Identify which cell holds the provided text, then report its (X, Y) central coordinate. 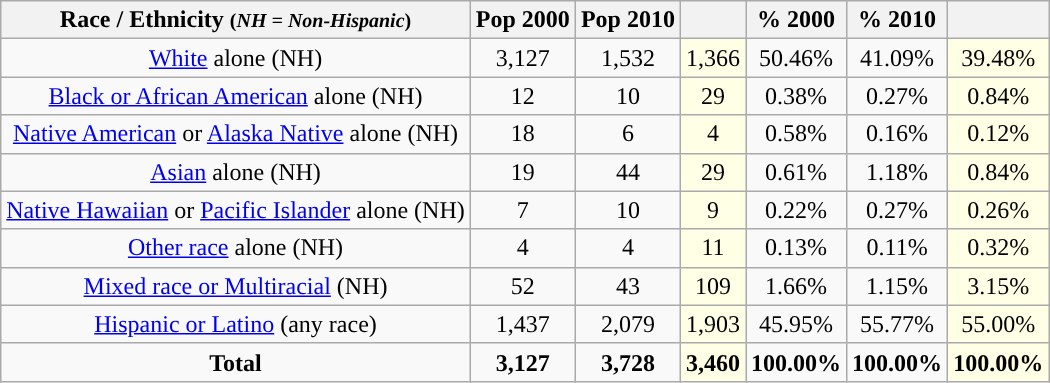
1.66% (796, 286)
1,437 (522, 324)
Total (236, 362)
0.12% (998, 134)
Native Hawaiian or Pacific Islander alone (NH) (236, 210)
0.58% (796, 134)
White alone (NH) (236, 58)
Other race alone (NH) (236, 248)
3.15% (998, 286)
41.09% (898, 58)
9 (712, 210)
1,532 (628, 58)
0.26% (998, 210)
1.15% (898, 286)
11 (712, 248)
50.46% (796, 58)
0.32% (998, 248)
45.95% (796, 324)
0.16% (898, 134)
% 2010 (898, 20)
Black or African American alone (NH) (236, 96)
1.18% (898, 172)
3,460 (712, 362)
1,903 (712, 324)
52 (522, 286)
0.11% (898, 248)
Pop 2000 (522, 20)
7 (522, 210)
Race / Ethnicity (NH = Non-Hispanic) (236, 20)
55.00% (998, 324)
109 (712, 286)
3,728 (628, 362)
6 (628, 134)
39.48% (998, 58)
55.77% (898, 324)
0.22% (796, 210)
Asian alone (NH) (236, 172)
% 2000 (796, 20)
43 (628, 286)
Hispanic or Latino (any race) (236, 324)
18 (522, 134)
0.61% (796, 172)
1,366 (712, 58)
19 (522, 172)
Pop 2010 (628, 20)
12 (522, 96)
0.38% (796, 96)
2,079 (628, 324)
0.13% (796, 248)
Mixed race or Multiracial (NH) (236, 286)
Native American or Alaska Native alone (NH) (236, 134)
44 (628, 172)
